Find where the given text appears and provide that cell's center as (x, y) coordinate. 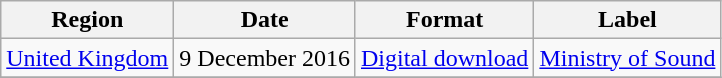
Date (265, 20)
Digital download (444, 58)
Ministry of Sound (628, 58)
United Kingdom (88, 58)
9 December 2016 (265, 58)
Format (444, 20)
Label (628, 20)
Region (88, 20)
